Output the (X, Y) coordinate of the center of the cell containing the given text.  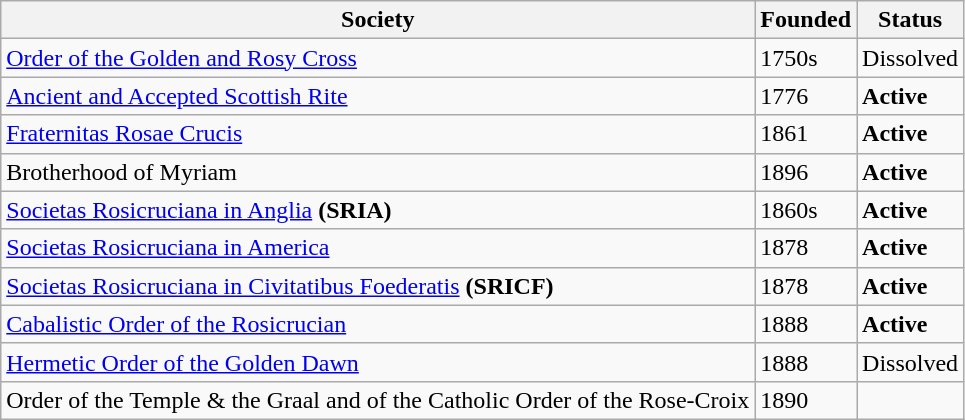
1890 (806, 400)
1776 (806, 96)
Status (910, 20)
Founded (806, 20)
Societas Rosicruciana in America (378, 248)
Hermetic Order of the Golden Dawn (378, 362)
Society (378, 20)
1860s (806, 210)
Societas Rosicruciana in Anglia (SRIA) (378, 210)
Brotherhood of Myriam (378, 172)
1896 (806, 172)
Order of the Golden and Rosy Cross (378, 58)
Fraternitas Rosae Crucis (378, 134)
Cabalistic Order of the Rosicrucian (378, 324)
Order of the Temple & the Graal and of the Catholic Order of the Rose-Croix (378, 400)
1861 (806, 134)
Ancient and Accepted Scottish Rite (378, 96)
1750s (806, 58)
Societas Rosicruciana in Civitatibus Foederatis (SRICF) (378, 286)
